From the cell containing the given text, extract its center point as (X, Y) coordinate. 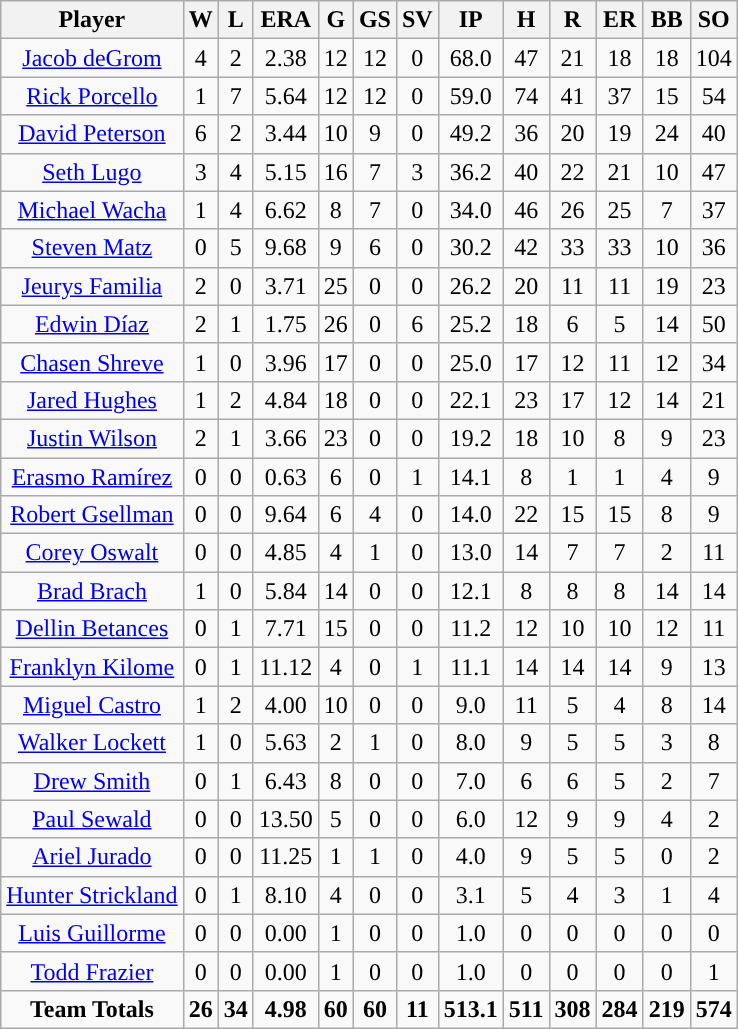
5.64 (286, 96)
68.0 (470, 58)
308 (572, 1009)
16 (336, 172)
74 (526, 96)
Miguel Castro (92, 705)
Justin Wilson (92, 438)
David Peterson (92, 134)
219 (666, 1009)
513.1 (470, 1009)
L (236, 20)
Ariel Jurado (92, 857)
6.62 (286, 210)
5.63 (286, 743)
5.84 (286, 591)
4.84 (286, 400)
0.63 (286, 477)
36.2 (470, 172)
ERA (286, 20)
49.2 (470, 134)
9.68 (286, 248)
284 (620, 1009)
3.44 (286, 134)
6.0 (470, 819)
13.50 (286, 819)
25.2 (470, 324)
9.0 (470, 705)
4.85 (286, 553)
Todd Frazier (92, 971)
12.1 (470, 591)
19.2 (470, 438)
41 (572, 96)
59.0 (470, 96)
22.1 (470, 400)
SO (714, 20)
24 (666, 134)
Jeurys Familia (92, 286)
4.00 (286, 705)
2.38 (286, 58)
Drew Smith (92, 781)
14.0 (470, 515)
14.1 (470, 477)
Michael Wacha (92, 210)
511 (526, 1009)
Player (92, 20)
4.0 (470, 857)
H (526, 20)
104 (714, 58)
11.12 (286, 667)
7.71 (286, 629)
Steven Matz (92, 248)
Jared Hughes (92, 400)
13 (714, 667)
Dellin Betances (92, 629)
50 (714, 324)
25.0 (470, 362)
SV (417, 20)
42 (526, 248)
GS (374, 20)
11.25 (286, 857)
W (200, 20)
Walker Lockett (92, 743)
Team Totals (92, 1009)
Chasen Shreve (92, 362)
Jacob deGrom (92, 58)
3.71 (286, 286)
4.98 (286, 1009)
8.0 (470, 743)
Rick Porcello (92, 96)
8.10 (286, 895)
3.96 (286, 362)
34.0 (470, 210)
7.0 (470, 781)
9.64 (286, 515)
5.15 (286, 172)
Hunter Strickland (92, 895)
Corey Oswalt (92, 553)
Erasmo Ramírez (92, 477)
ER (620, 20)
Franklyn Kilome (92, 667)
G (336, 20)
54 (714, 96)
6.43 (286, 781)
Robert Gsellman (92, 515)
1.75 (286, 324)
3.1 (470, 895)
Brad Brach (92, 591)
46 (526, 210)
R (572, 20)
Luis Guillorme (92, 933)
Seth Lugo (92, 172)
11.1 (470, 667)
BB (666, 20)
13.0 (470, 553)
11.2 (470, 629)
3.66 (286, 438)
574 (714, 1009)
26.2 (470, 286)
30.2 (470, 248)
Edwin Díaz (92, 324)
Paul Sewald (92, 819)
IP (470, 20)
